Scan for the cell matching the given text and deliver its [X, Y] coordinate at center. 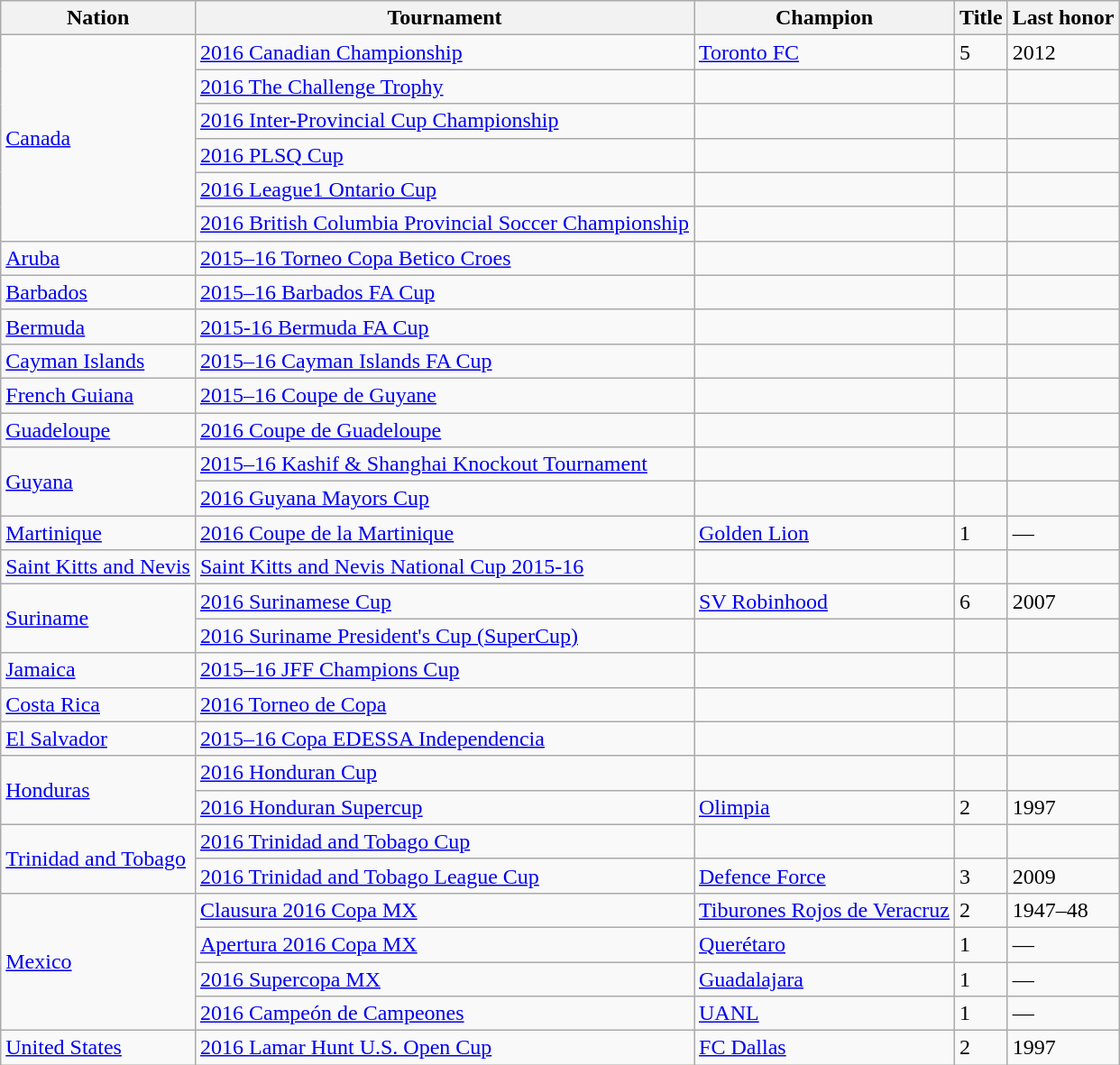
2016 League1 Ontario Cup [444, 189]
2015-16 Bermuda FA Cup [444, 326]
Suriname [98, 619]
Olimpia [824, 807]
Guadeloupe [98, 430]
2016 Torneo de Copa [444, 704]
2016 Supercopa MX [444, 978]
2016 Trinidad and Tobago Cup [444, 841]
Title [981, 18]
2015–16 JFF Champions Cup [444, 670]
2016 Guyana Mayors Cup [444, 499]
Barbados [98, 292]
Tiburones Rojos de Veracruz [824, 910]
2016 Inter-Provincial Cup Championship [444, 121]
2016 The Challenge Trophy [444, 87]
Guyana [98, 482]
Canada [98, 138]
Last honor [1063, 18]
2009 [1063, 876]
2007 [1063, 601]
6 [981, 601]
2015–16 Torneo Copa Betico Croes [444, 258]
2016 Suriname President's Cup (SuperCup) [444, 636]
Clausura 2016 Copa MX [444, 910]
2016 Honduran Cup [444, 773]
Tournament [444, 18]
Toronto FC [824, 52]
2015–16 Barbados FA Cup [444, 292]
Nation [98, 18]
5 [981, 52]
Guadalajara [824, 978]
Querétaro [824, 944]
3 [981, 876]
FC Dallas [824, 1048]
Jamaica [98, 670]
Mexico [98, 961]
2015–16 Copa EDESSA Independencia [444, 739]
2012 [1063, 52]
2015–16 Kashif & Shanghai Knockout Tournament [444, 464]
2016 Surinamese Cup [444, 601]
2016 Trinidad and Tobago League Cup [444, 876]
Costa Rica [98, 704]
2016 Coupe de Guadeloupe [444, 430]
Martinique [98, 533]
2016 Coupe de la Martinique [444, 533]
2016 British Columbia Provincial Soccer Championship [444, 224]
French Guiana [98, 395]
2015–16 Cayman Islands FA Cup [444, 361]
Champion [824, 18]
El Salvador [98, 739]
UANL [824, 1014]
2016 Lamar Hunt U.S. Open Cup [444, 1048]
2016 Canadian Championship [444, 52]
2016 Campeón de Campeones [444, 1014]
SV Robinhood [824, 601]
Trinidad and Tobago [98, 858]
Cayman Islands [98, 361]
United States [98, 1048]
2016 PLSQ Cup [444, 155]
Bermuda [98, 326]
Golden Lion [824, 533]
1947–48 [1063, 910]
Defence Force [824, 876]
2016 Honduran Supercup [444, 807]
Honduras [98, 790]
Apertura 2016 Copa MX [444, 944]
2015–16 Coupe de Guyane [444, 395]
Aruba [98, 258]
Saint Kitts and Nevis [98, 567]
Saint Kitts and Nevis National Cup 2015-16 [444, 567]
